Locate the cell with the specified text and output its [x, y] center coordinate. 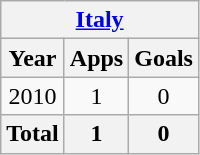
Total [33, 134]
Apps [96, 58]
Italy [100, 20]
2010 [33, 96]
Year [33, 58]
Goals [164, 58]
